Provide the (x, y) coordinate of the cell's center where the given text is located.  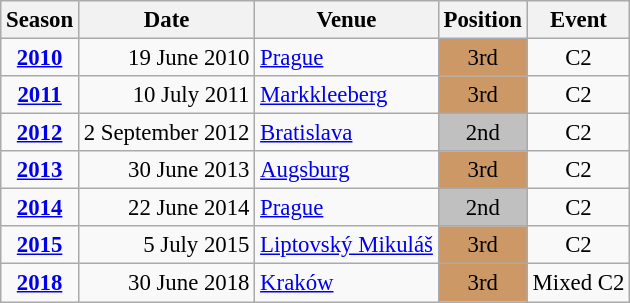
2015 (40, 245)
30 June 2018 (166, 283)
19 June 2010 (166, 58)
Liptovský Mikuláš (346, 245)
Position (482, 20)
Bratislava (346, 133)
2014 (40, 208)
Markkleeberg (346, 95)
2018 (40, 283)
2011 (40, 95)
Date (166, 20)
Mixed C2 (578, 283)
Kraków (346, 283)
Season (40, 20)
Event (578, 20)
2 September 2012 (166, 133)
30 June 2013 (166, 170)
Augsburg (346, 170)
22 June 2014 (166, 208)
5 July 2015 (166, 245)
2012 (40, 133)
2010 (40, 58)
10 July 2011 (166, 95)
2013 (40, 170)
Venue (346, 20)
